Pinpoint the cell where the given text exists, returning its [x, y] midpoint coordinate. 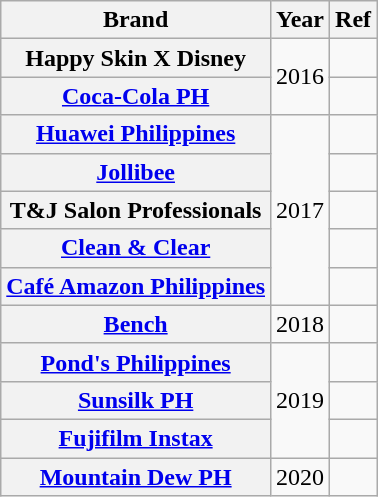
2019 [300, 400]
Brand [136, 20]
T&J Salon Professionals [136, 210]
Huawei Philippines [136, 134]
2018 [300, 324]
Pond's Philippines [136, 362]
Bench [136, 324]
Café Amazon Philippines [136, 286]
Happy Skin X Disney [136, 58]
Ref [354, 20]
Mountain Dew PH [136, 477]
Coca-Cola PH [136, 96]
2020 [300, 477]
Fujifilm Instax [136, 438]
Year [300, 20]
Clean & Clear [136, 248]
2016 [300, 77]
2017 [300, 210]
Jollibee [136, 172]
Sunsilk PH [136, 400]
